Locate the cell with the specified text and output its (X, Y) center coordinate. 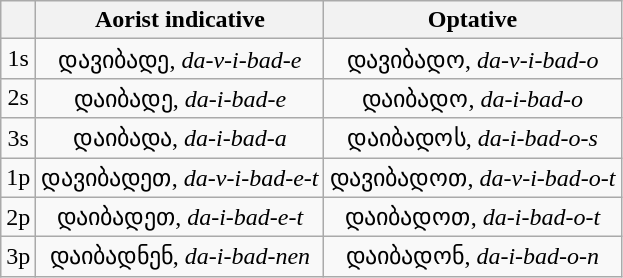
დავიბადოთ, da-v-i-bad-o-t (472, 178)
დაიბადოს, da-i-bad-o-s (472, 138)
დაიბადოთ, da-i-bad-o-t (472, 217)
დაიბადნენ, da-i-bad-nen (180, 257)
დავიბადო, da-v-i-bad-o (472, 59)
დავიბადეთ, da-v-i-bad-e-t (180, 178)
2p (18, 217)
1s (18, 59)
3p (18, 257)
დავიბადე, da-v-i-bad-e (180, 59)
Aorist indicative (180, 20)
1p (18, 178)
დაიბადა, da-i-bad-a (180, 138)
3s (18, 138)
დაიბადეთ, da-i-bad-e-t (180, 217)
დაიბადონ, da-i-bad-o-n (472, 257)
2s (18, 98)
დაიბადო, da-i-bad-o (472, 98)
Optative (472, 20)
დაიბადე, da-i-bad-e (180, 98)
